Detect which cell encompasses the target text, then output its [x, y] center coordinate. 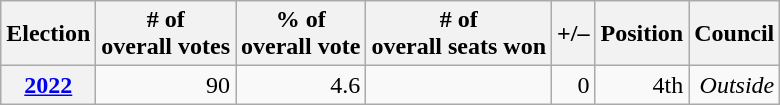
% ofoverall vote [301, 34]
4th [642, 85]
+/– [574, 34]
0 [574, 85]
Council [734, 34]
Position [642, 34]
4.6 [301, 85]
90 [166, 85]
# ofoverall seats won [459, 34]
Outside [734, 85]
# ofoverall votes [166, 34]
Election [48, 34]
2022 [48, 85]
